Detect which cell encompasses the target text, then output its (X, Y) center coordinate. 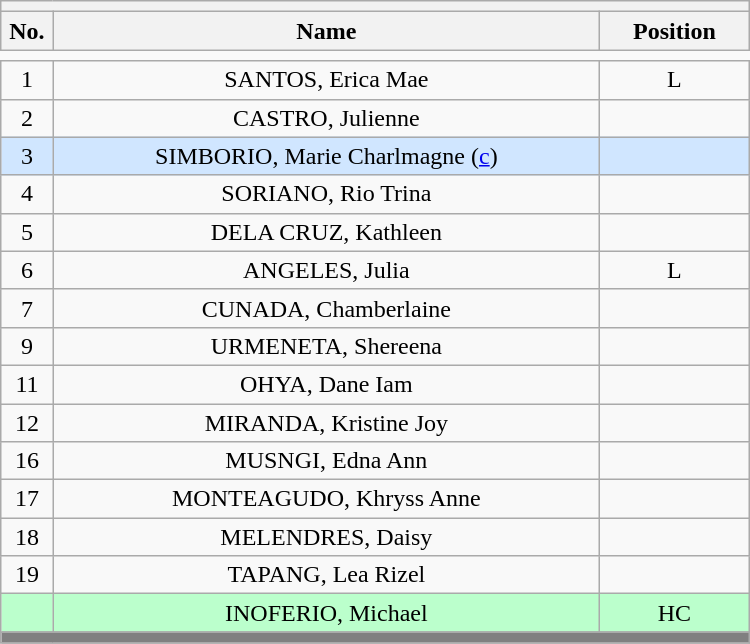
CUNADA, Chamberlaine (326, 308)
TAPANG, Lea Rizel (326, 575)
DELA CRUZ, Kathleen (326, 232)
MELENDRES, Daisy (326, 537)
18 (27, 537)
MONTEAGUDO, Khryss Anne (326, 499)
Position (675, 31)
SIMBORIO, Marie Charlmagne (c) (326, 156)
1 (27, 80)
CASTRO, Julienne (326, 118)
MUSNGI, Edna Ann (326, 461)
12 (27, 423)
ANGELES, Julia (326, 270)
6 (27, 270)
MIRANDA, Kristine Joy (326, 423)
7 (27, 308)
9 (27, 346)
17 (27, 499)
11 (27, 384)
OHYA, Dane Iam (326, 384)
5 (27, 232)
INOFERIO, Michael (326, 613)
No. (27, 31)
URMENETA, Shereena (326, 346)
2 (27, 118)
HC (675, 613)
16 (27, 461)
4 (27, 194)
SANTOS, Erica Mae (326, 80)
19 (27, 575)
3 (27, 156)
SORIANO, Rio Trina (326, 194)
Name (326, 31)
